Provide the [x, y] coordinate of the cell's center where the given text is located.  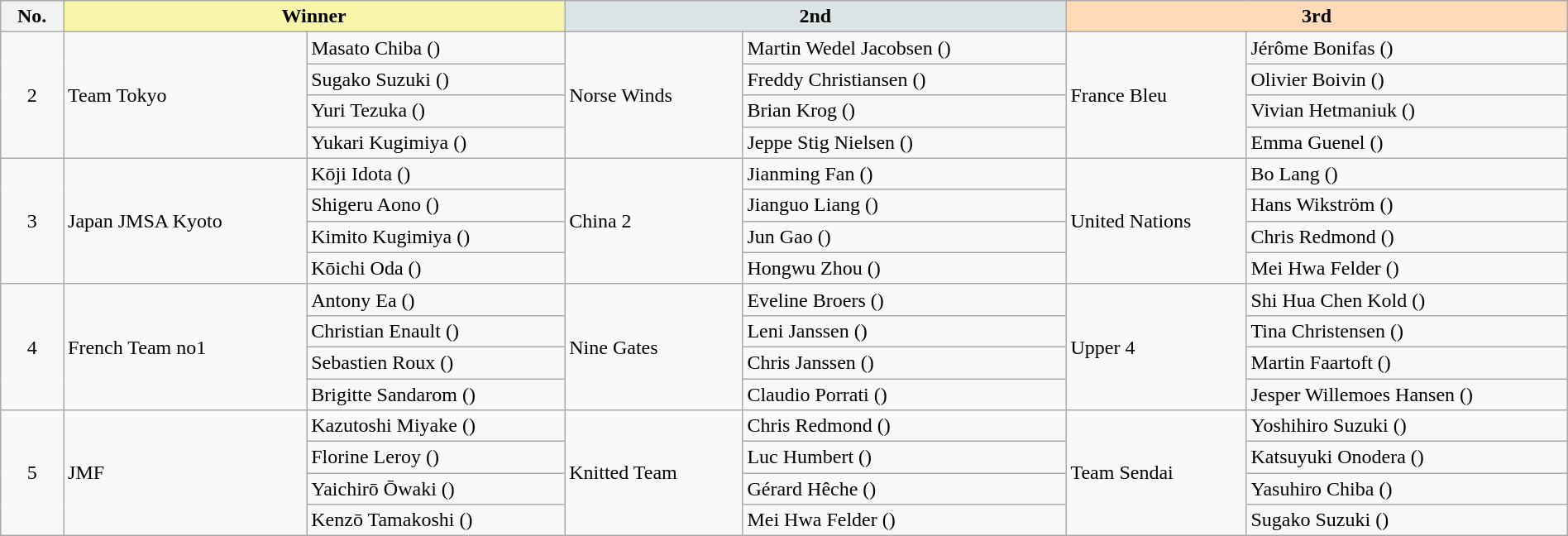
Knitted Team [653, 473]
Christian Enault () [436, 331]
China 2 [653, 221]
2 [32, 95]
No. [32, 17]
3 [32, 221]
French Team no1 [185, 347]
Jérôme Bonifas () [1407, 48]
Brigitte Sandarom () [436, 395]
United Nations [1156, 221]
JMF [185, 473]
Upper 4 [1156, 347]
Kōji Idota () [436, 174]
Vivian Hetmaniuk () [1407, 111]
Katsuyuki Onodera () [1407, 457]
Jesper Willemoes Hansen () [1407, 395]
Yukari Kugimiya () [436, 142]
Luc Humbert () [905, 457]
Florine Leroy () [436, 457]
Chris Janssen () [905, 362]
Jianguo Liang () [905, 205]
Olivier Boivin () [1407, 79]
Kōichi Oda () [436, 268]
Bo Lang () [1407, 174]
Tina Christensen () [1407, 331]
Jianming Fan () [905, 174]
Shigeru Aono () [436, 205]
Yaichirō Ōwaki () [436, 489]
Japan JMSA Kyoto [185, 221]
Yasuhiro Chiba () [1407, 489]
Brian Krog () [905, 111]
Kimito Kugimiya () [436, 237]
Hans Wikström () [1407, 205]
Nine Gates [653, 347]
Kenzō Tamakoshi () [436, 520]
Hongwu Zhou () [905, 268]
Leni Janssen () [905, 331]
Freddy Christiansen () [905, 79]
5 [32, 473]
Masato Chiba () [436, 48]
Yuri Tezuka () [436, 111]
Eveline Broers () [905, 299]
Sebastien Roux () [436, 362]
Yoshihiro Suzuki () [1407, 426]
Gérard Hêche () [905, 489]
Martin Wedel Jacobsen () [905, 48]
Winner [314, 17]
Team Sendai [1156, 473]
France Bleu [1156, 95]
Martin Faartoft () [1407, 362]
Norse Winds [653, 95]
4 [32, 347]
Jeppe Stig Nielsen () [905, 142]
Kazutoshi Miyake () [436, 426]
Claudio Porrati () [905, 395]
Shi Hua Chen Kold () [1407, 299]
Jun Gao () [905, 237]
Emma Guenel () [1407, 142]
Team Tokyo [185, 95]
Antony Ea () [436, 299]
3rd [1317, 17]
2nd [815, 17]
